Locate the cell with the specified text and output its (x, y) center coordinate. 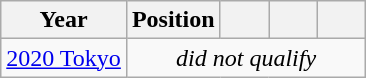
Year (64, 20)
Position (173, 20)
did not qualify (246, 58)
2020 Tokyo (64, 58)
